Pinpoint the cell where the given text exists, returning its (x, y) midpoint coordinate. 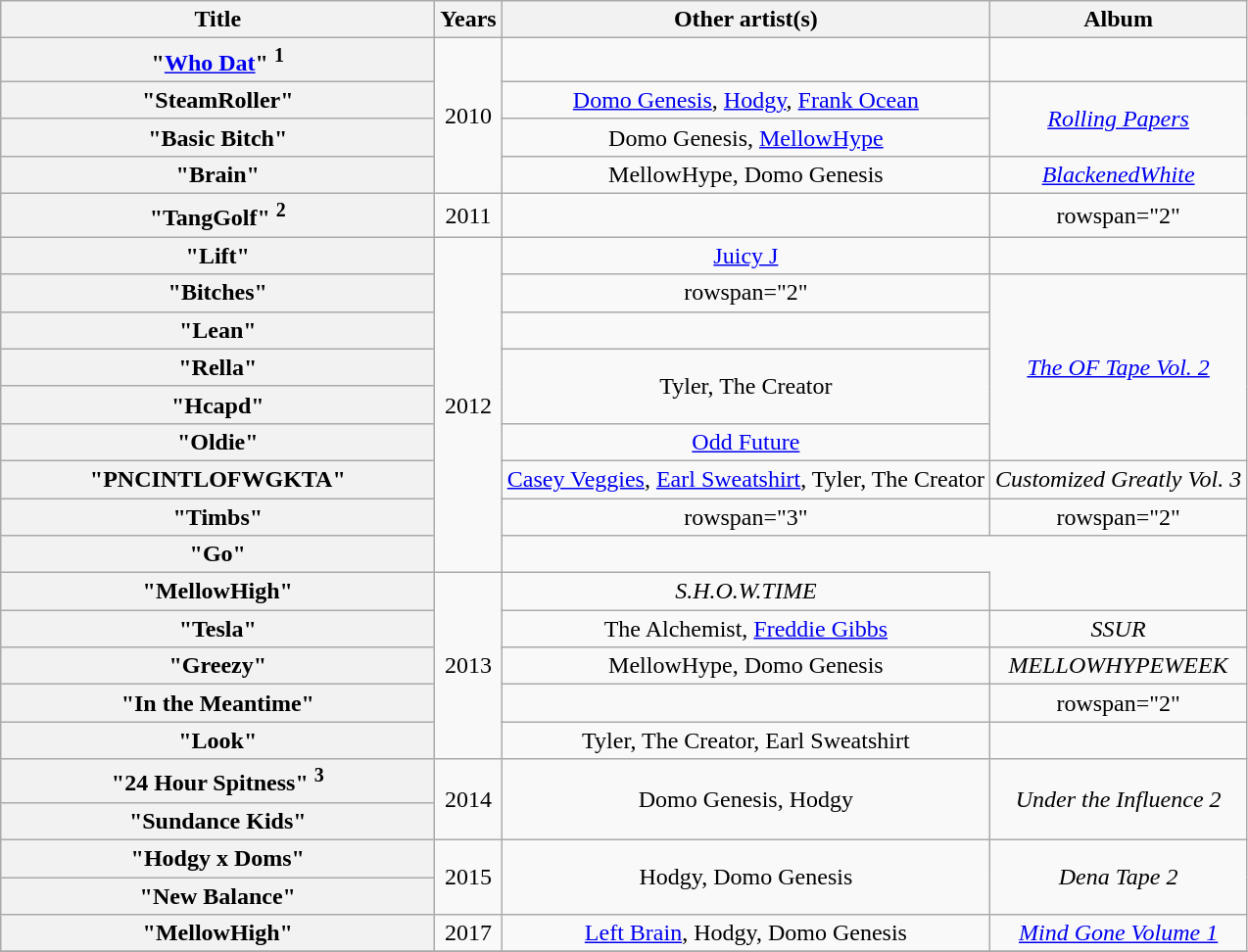
Under the Influence 2 (1119, 799)
2014 (468, 799)
Casey Veggies, Earl Sweatshirt, Tyler, The Creator (745, 479)
"Rella" (217, 367)
"Hodgy x Doms" (217, 859)
2010 (468, 116)
"Basic Bitch" (217, 137)
"In the Meantime" (217, 703)
"Bitches" (217, 293)
"Timbs" (217, 517)
"New Balance" (217, 896)
2012 (468, 405)
"PNCINTLOFWGKTA" (217, 479)
"Look" (217, 740)
Years (468, 20)
The OF Tape Vol. 2 (1119, 367)
Other artist(s) (745, 20)
Title (217, 20)
"Tesla" (217, 629)
Mind Gone Volume 1 (1119, 933)
"Greezy" (217, 666)
Domo Genesis, MellowHype (745, 137)
"24 Hour Spitness" 3 (217, 782)
Dena Tape 2 (1119, 878)
"TangGolf" 2 (217, 215)
SSUR (1119, 629)
Rolling Papers (1119, 119)
Customized Greatly Vol. 3 (1119, 479)
MELLOWHYPEWEEK (1119, 666)
Domo Genesis, Hodgy, Frank Ocean (745, 100)
2011 (468, 215)
Tyler, The Creator, Earl Sweatshirt (745, 740)
"Who Dat" 1 (217, 61)
Left Brain, Hodgy, Domo Genesis (745, 933)
S.H.O.W.TIME (745, 592)
Juicy J (745, 256)
Odd Future (745, 442)
Hodgy, Domo Genesis (745, 878)
"Lean" (217, 330)
2013 (468, 666)
"Oldie" (217, 442)
"Hcapd" (217, 405)
Album (1119, 20)
"Brain" (217, 174)
"Sundance Kids" (217, 822)
2015 (468, 878)
rowspan="3" (745, 517)
"Lift" (217, 256)
Tyler, The Creator (745, 386)
2017 (468, 933)
"Go" (217, 554)
"SteamRoller" (217, 100)
BlackenedWhite (1119, 174)
The Alchemist, Freddie Gibbs (745, 629)
Domo Genesis, Hodgy (745, 799)
